Detect which cell encompasses the target text, then output its [x, y] center coordinate. 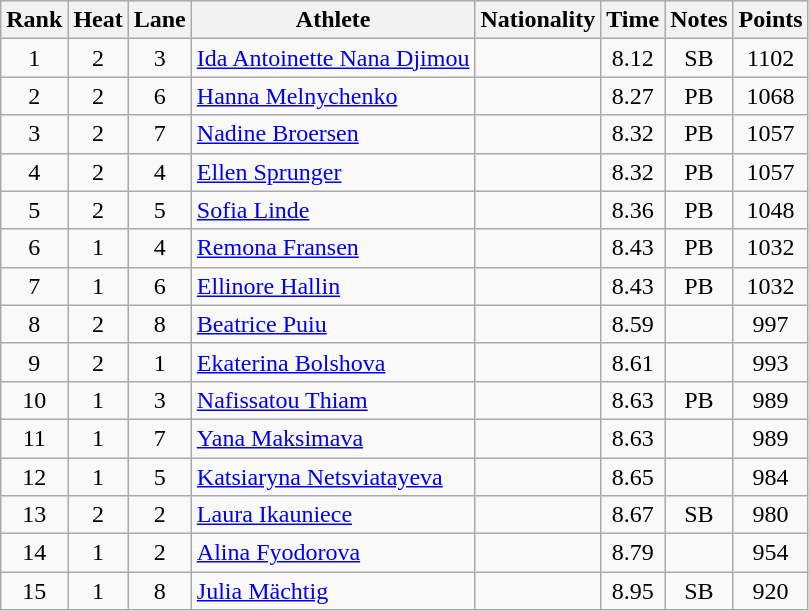
Ekaterina Bolshova [333, 362]
1068 [770, 96]
Rank [34, 20]
Hanna Melnychenko [333, 96]
Nafissatou Thiam [333, 400]
Time [633, 20]
11 [34, 438]
Ellen Sprunger [333, 172]
Lane [160, 20]
993 [770, 362]
8.65 [633, 477]
12 [34, 477]
1102 [770, 58]
14 [34, 553]
997 [770, 324]
8.12 [633, 58]
15 [34, 591]
Points [770, 20]
Ida Antoinette Nana Djimou [333, 58]
13 [34, 515]
954 [770, 553]
Sofia Linde [333, 210]
920 [770, 591]
Nationality [538, 20]
8.61 [633, 362]
Remona Fransen [333, 248]
8.79 [633, 553]
1048 [770, 210]
Yana Maksimava [333, 438]
Ellinore Hallin [333, 286]
Laura Ikauniece [333, 515]
8.59 [633, 324]
980 [770, 515]
Heat [98, 20]
984 [770, 477]
9 [34, 362]
Nadine Broersen [333, 134]
Katsiaryna Netsviatayeva [333, 477]
Alina Fyodorova [333, 553]
10 [34, 400]
8.27 [633, 96]
8.67 [633, 515]
Athlete [333, 20]
8.95 [633, 591]
Beatrice Puiu [333, 324]
8.36 [633, 210]
Julia Mächtig [333, 591]
Notes [699, 20]
